Return the [x, y] coordinate for the center point of the cell that contains the specified text.  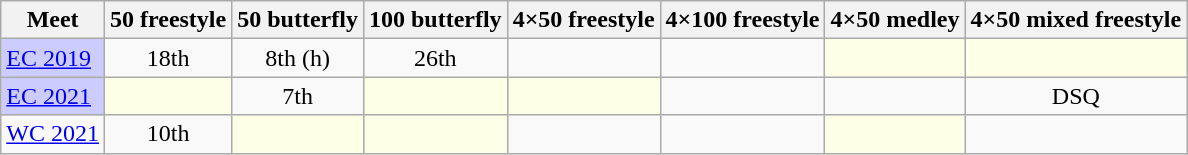
8th (h) [298, 58]
50 freestyle [168, 20]
10th [168, 134]
WC 2021 [53, 134]
50 butterfly [298, 20]
4×50 mixed freestyle [1076, 20]
18th [168, 58]
EC 2021 [53, 96]
DSQ [1076, 96]
4×100 freestyle [742, 20]
100 butterfly [435, 20]
EC 2019 [53, 58]
7th [298, 96]
4×50 medley [895, 20]
4×50 freestyle [584, 20]
Meet [53, 20]
26th [435, 58]
